Detect which cell encompasses the target text, then output its (X, Y) center coordinate. 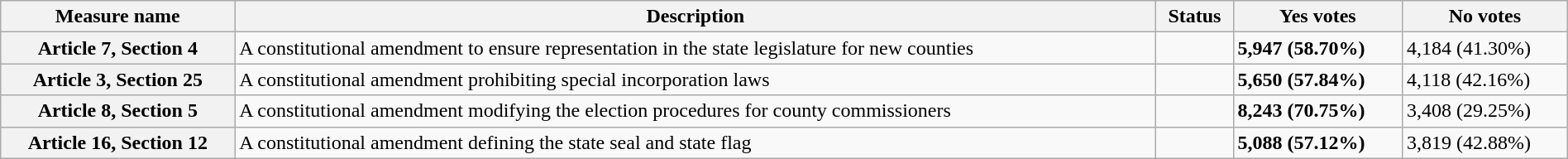
A constitutional amendment to ensure representation in the state legislature for new counties (696, 48)
4,118 (42.16%) (1485, 79)
Yes votes (1318, 17)
Article 8, Section 5 (117, 111)
4,184 (41.30%) (1485, 48)
Article 16, Section 12 (117, 142)
A constitutional amendment defining the state seal and state flag (696, 142)
5,088 (57.12%) (1318, 142)
Description (696, 17)
5,947 (58.70%) (1318, 48)
Article 7, Section 4 (117, 48)
No votes (1485, 17)
A constitutional amendment modifying the election procedures for county commissioners (696, 111)
Measure name (117, 17)
3,819 (42.88%) (1485, 142)
A constitutional amendment prohibiting special incorporation laws (696, 79)
5,650 (57.84%) (1318, 79)
8,243 (70.75%) (1318, 111)
3,408 (29.25%) (1485, 111)
Article 3, Section 25 (117, 79)
Status (1194, 17)
